Capture the cell that displays the provided text and extract its [x, y] central coordinate. 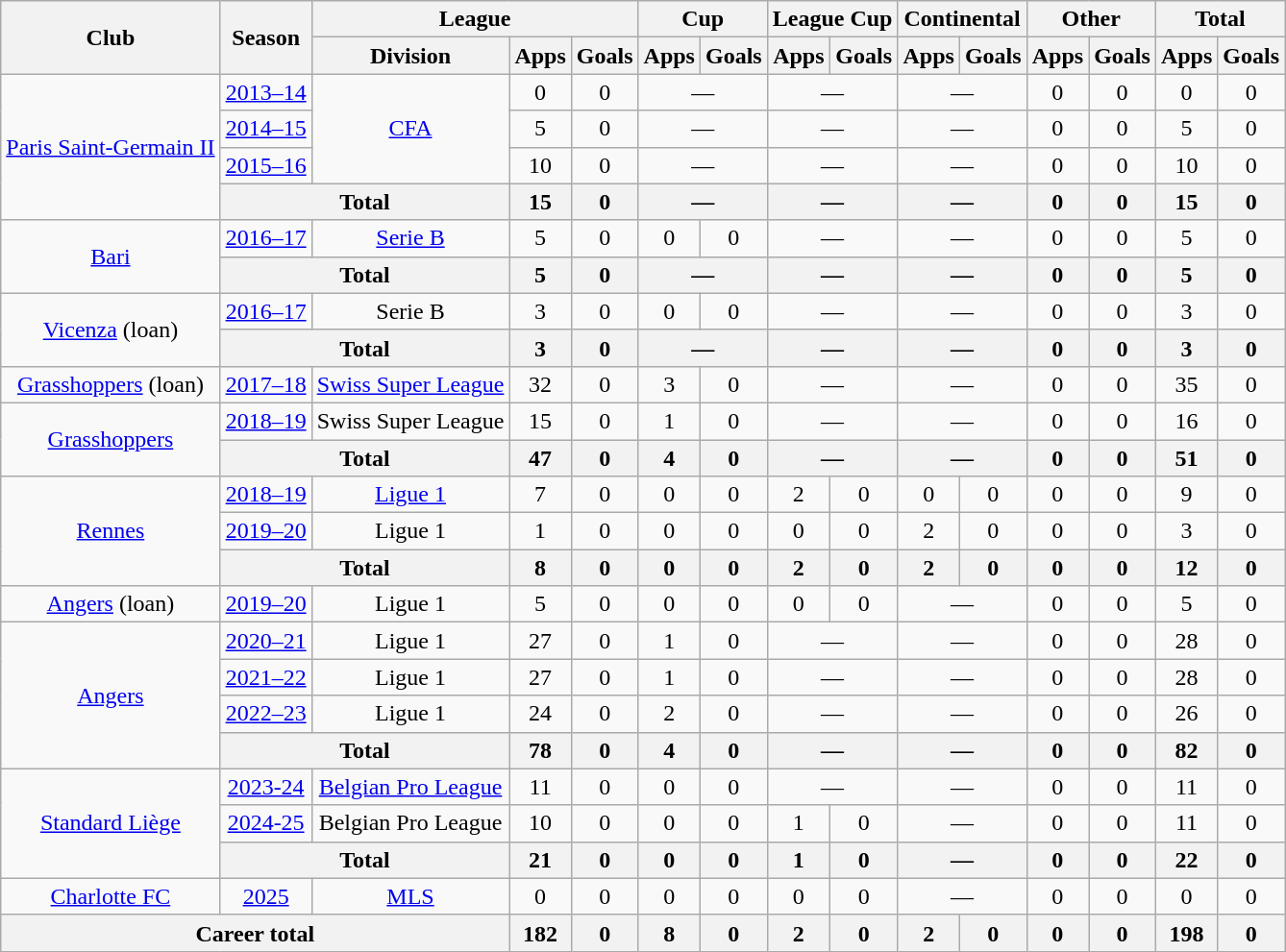
198 [1186, 933]
47 [540, 458]
82 [1186, 750]
Bari [111, 256]
Other [1091, 19]
16 [1186, 421]
21 [540, 860]
2023-24 [265, 787]
Paris Saint-Germain II [111, 147]
MLS [410, 896]
78 [540, 750]
22 [1186, 860]
32 [540, 384]
Season [265, 37]
9 [1186, 495]
2025 [265, 896]
51 [1186, 458]
Standard Liège [111, 823]
2021–22 [265, 677]
2020–21 [265, 641]
CFA [410, 129]
2013–14 [265, 92]
182 [540, 933]
2015–16 [265, 165]
Vicenza (loan) [111, 330]
12 [1186, 568]
Club [111, 37]
Rennes [111, 531]
League [475, 19]
2024-25 [265, 823]
Charlotte FC [111, 896]
24 [540, 714]
26 [1186, 714]
Division [410, 56]
Angers (loan) [111, 604]
7 [540, 495]
Grasshoppers [111, 439]
2014–15 [265, 129]
Career total [256, 933]
2022–23 [265, 714]
Cup [703, 19]
League Cup [832, 19]
2017–18 [265, 384]
Continental [962, 19]
Angers [111, 696]
35 [1186, 384]
Grasshoppers (loan) [111, 384]
